Capture the cell that displays the provided text and extract its [x, y] central coordinate. 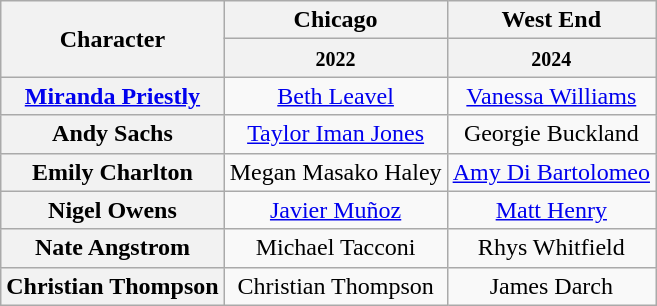
Michael Tacconi [336, 248]
Rhys Whitfield [551, 248]
Matt Henry [551, 210]
Javier Muñoz [336, 210]
Taylor Iman Jones [336, 134]
Miranda Priestly [112, 96]
Amy Di Bartolomeo [551, 172]
Vanessa Williams [551, 96]
James Darch [551, 286]
West End [551, 20]
2022 [336, 58]
Chicago [336, 20]
Andy Sachs [112, 134]
Nigel Owens [112, 210]
Character [112, 39]
2024 [551, 58]
Nate Angstrom [112, 248]
Beth Leavel [336, 96]
Megan Masako Haley [336, 172]
Georgie Buckland [551, 134]
Emily Charlton [112, 172]
